Capture the cell that displays the provided text and extract its [X, Y] central coordinate. 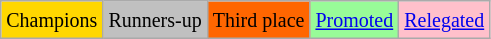
Relegated [444, 20]
Promoted [354, 20]
Champions [52, 20]
Runners-up [155, 20]
Third place [258, 20]
